Identify which cell holds the provided text, then report its (x, y) central coordinate. 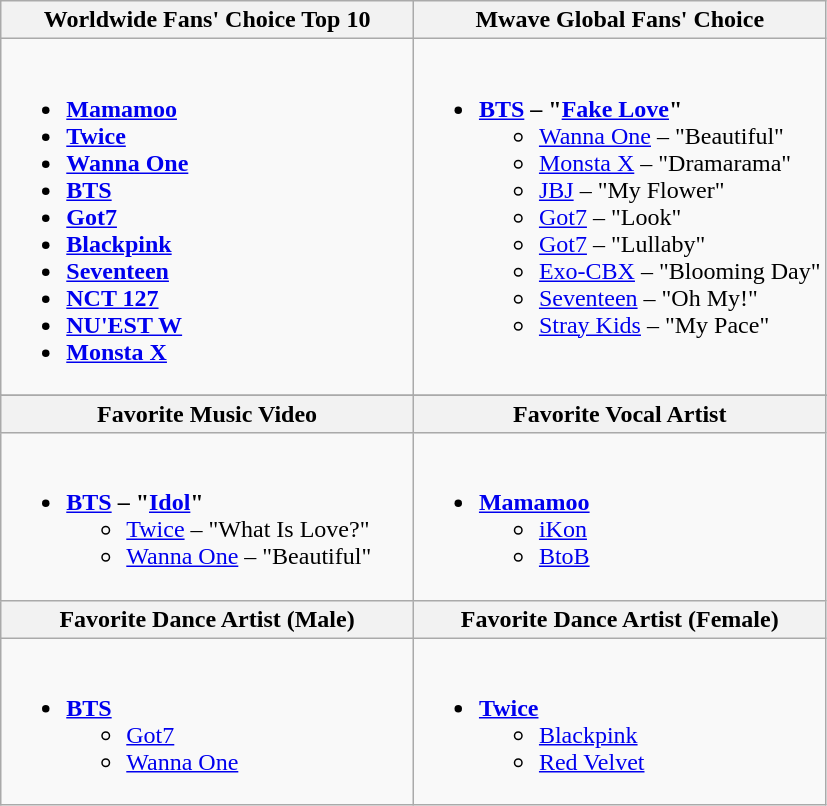
Favorite Music Video (208, 414)
Favorite Dance Artist (Female) (620, 619)
BTSGot7Wanna One (208, 722)
Worldwide Fans' Choice Top 10 (208, 20)
Favorite Vocal Artist (620, 414)
MamamooTwiceWanna OneBTSGot7BlackpinkSeventeenNCT 127NU'EST WMonsta X (208, 217)
BTS – "Idol"Twice – "What Is Love?"Wanna One – "Beautiful" (208, 516)
MamamooiKonBtoB (620, 516)
TwiceBlackpinkRed Velvet (620, 722)
Favorite Dance Artist (Male) (208, 619)
Mwave Global Fans' Choice (620, 20)
